Find where the given text appears and provide that cell's center as [x, y] coordinate. 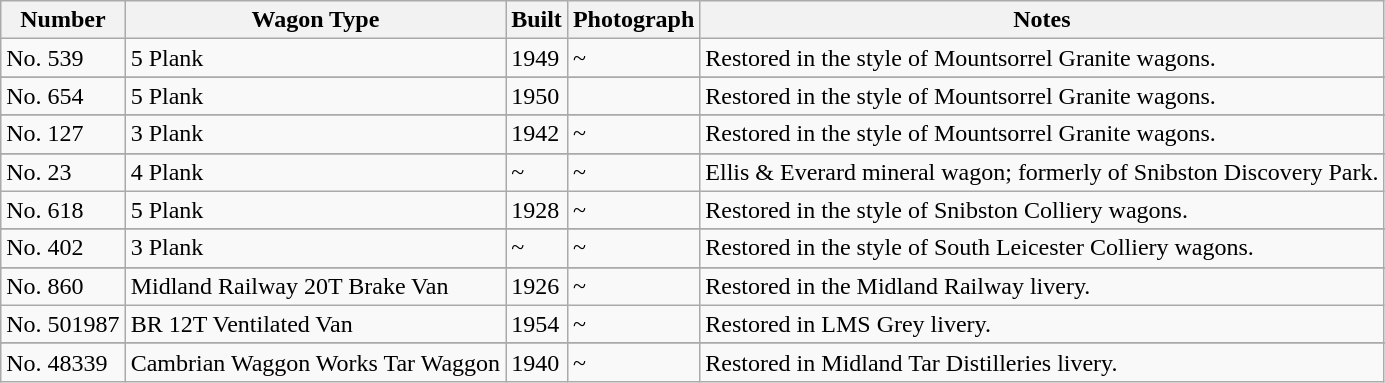
Wagon Type [315, 20]
Midland Railway 20T Brake Van [315, 286]
Photograph [633, 20]
No. 127 [63, 134]
1940 [537, 362]
No. 618 [63, 210]
Restored in the style of Snibston Colliery wagons. [1042, 210]
Restored in Midland Tar Distilleries livery. [1042, 362]
Number [63, 20]
1950 [537, 96]
4 Plank [315, 172]
No. 23 [63, 172]
1926 [537, 286]
Ellis & Everard mineral wagon; formerly of Snibston Discovery Park. [1042, 172]
No. 402 [63, 248]
Built [537, 20]
1949 [537, 58]
Restored in the style of South Leicester Colliery wagons. [1042, 248]
Cambrian Waggon Works Tar Waggon [315, 362]
No. 501987 [63, 324]
1954 [537, 324]
No. 654 [63, 96]
No. 860 [63, 286]
Notes [1042, 20]
No. 539 [63, 58]
BR 12T Ventilated Van [315, 324]
1942 [537, 134]
No. 48339 [63, 362]
Restored in the Midland Railway livery. [1042, 286]
1928 [537, 210]
Restored in LMS Grey livery. [1042, 324]
